Locate the cell with the specified text and output its [X, Y] center coordinate. 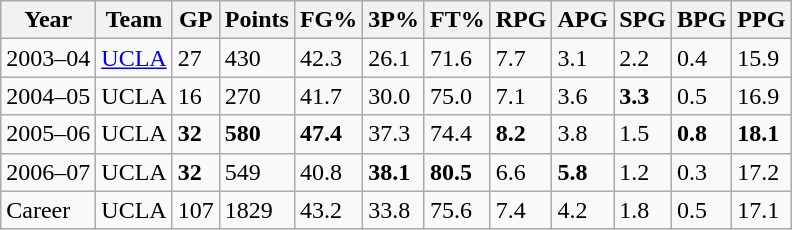
1.8 [643, 210]
5.8 [583, 172]
17.1 [762, 210]
3.1 [583, 58]
Team [134, 20]
RPG [521, 20]
SPG [643, 20]
17.2 [762, 172]
3.6 [583, 96]
38.1 [394, 172]
7.4 [521, 210]
71.6 [457, 58]
6.6 [521, 172]
GP [196, 20]
41.7 [328, 96]
FG% [328, 20]
2004–05 [48, 96]
4.2 [583, 210]
8.2 [521, 134]
FT% [457, 20]
3.8 [583, 134]
3P% [394, 20]
2.2 [643, 58]
27 [196, 58]
Career [48, 210]
75.6 [457, 210]
16 [196, 96]
580 [256, 134]
15.9 [762, 58]
APG [583, 20]
0.3 [701, 172]
18.1 [762, 134]
80.5 [457, 172]
42.3 [328, 58]
430 [256, 58]
Year [48, 20]
2006–07 [48, 172]
PPG [762, 20]
1829 [256, 210]
0.4 [701, 58]
2003–04 [48, 58]
30.0 [394, 96]
43.2 [328, 210]
0.8 [701, 134]
107 [196, 210]
33.8 [394, 210]
75.0 [457, 96]
7.7 [521, 58]
549 [256, 172]
37.3 [394, 134]
270 [256, 96]
40.8 [328, 172]
16.9 [762, 96]
3.3 [643, 96]
26.1 [394, 58]
Points [256, 20]
BPG [701, 20]
1.5 [643, 134]
1.2 [643, 172]
74.4 [457, 134]
7.1 [521, 96]
47.4 [328, 134]
2005–06 [48, 134]
